Determine the [x, y] coordinate at the center of the cell enclosing the given text.  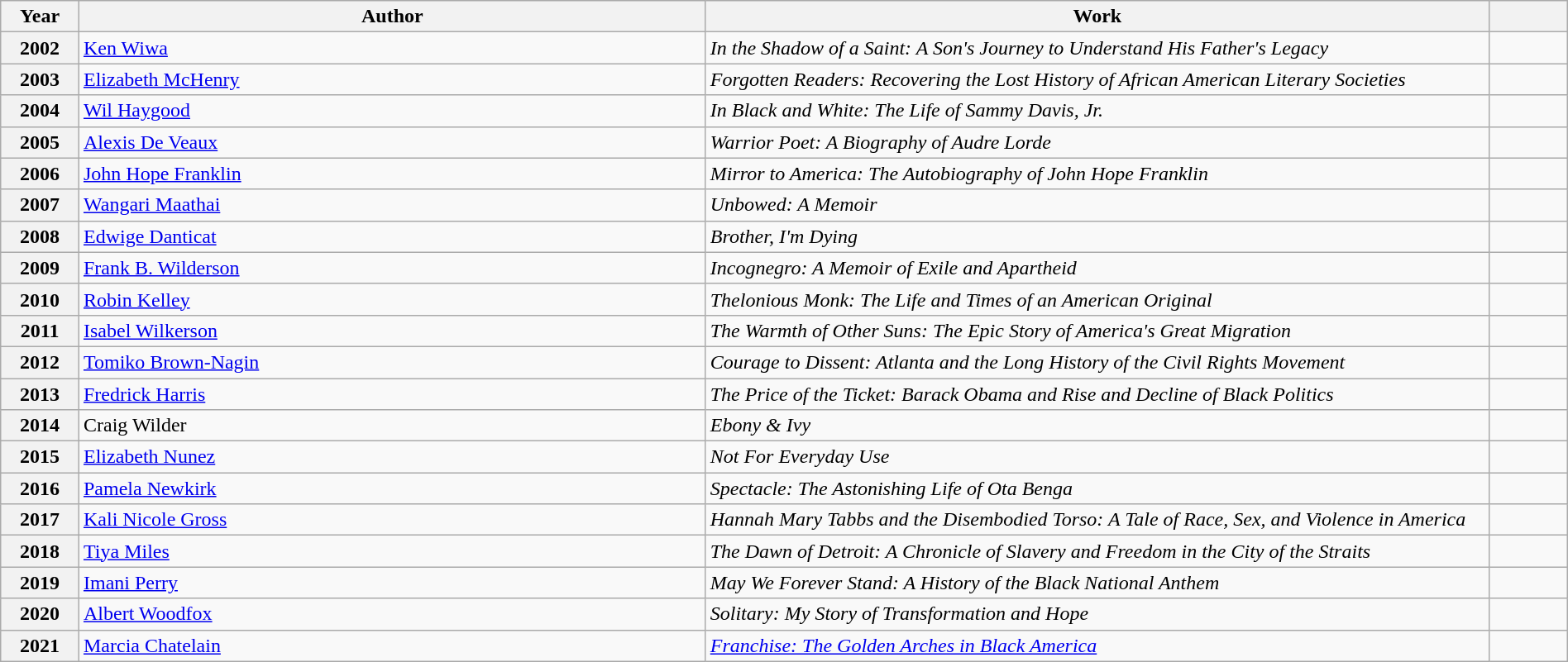
Author [392, 17]
Franchise: The Golden Arches in Black America [1097, 645]
Solitary: My Story of Transformation and Hope [1097, 614]
Wangari Maathai [392, 205]
Mirror to America: The Autobiography of John Hope Franklin [1097, 174]
2014 [40, 426]
Thelonious Monk: The Life and Times of an American Original [1097, 299]
2003 [40, 79]
Courage to Dissent: Atlanta and the Long History of the Civil Rights Movement [1097, 362]
2011 [40, 331]
2017 [40, 520]
In the Shadow of a Saint: A Son's Journey to Understand His Father's Legacy [1097, 48]
Ken Wiwa [392, 48]
Pamela Newkirk [392, 488]
Alexis De Veaux [392, 142]
Not For Everyday Use [1097, 457]
2019 [40, 583]
Unbowed: A Memoir [1097, 205]
Isabel Wilkerson [392, 331]
2016 [40, 488]
Marcia Chatelain [392, 645]
The Price of the Ticket: Barack Obama and Rise and Decline of Black Politics [1097, 394]
2010 [40, 299]
2018 [40, 551]
Hannah Mary Tabbs and the Disembodied Torso: A Tale of Race, Sex, and Violence in America [1097, 520]
2008 [40, 236]
Wil Haygood [392, 111]
Elizabeth Nunez [392, 457]
2015 [40, 457]
2002 [40, 48]
Albert Woodfox [392, 614]
2006 [40, 174]
Robin Kelley [392, 299]
Incognegro: A Memoir of Exile and Apartheid [1097, 268]
Work [1097, 17]
2021 [40, 645]
Imani Perry [392, 583]
The Warmth of Other Suns: The Epic Story of America's Great Migration [1097, 331]
2005 [40, 142]
Frank B. Wilderson [392, 268]
2004 [40, 111]
Tiya Miles [392, 551]
2007 [40, 205]
Elizabeth McHenry [392, 79]
Spectacle: The Astonishing Life of Ota Benga [1097, 488]
In Black and White: The Life of Sammy Davis, Jr. [1097, 111]
Brother, I'm Dying [1097, 236]
2009 [40, 268]
2013 [40, 394]
Ebony & Ivy [1097, 426]
Year [40, 17]
Kali Nicole Gross [392, 520]
Fredrick Harris [392, 394]
Forgotten Readers: Recovering the Lost History of African American Literary Societies [1097, 79]
2020 [40, 614]
Warrior Poet: A Biography of Audre Lorde [1097, 142]
Edwige Danticat [392, 236]
John Hope Franklin [392, 174]
2012 [40, 362]
May We Forever Stand: A History of the Black National Anthem [1097, 583]
The Dawn of Detroit: A Chronicle of Slavery and Freedom in the City of the Straits [1097, 551]
Tomiko Brown-Nagin [392, 362]
Craig Wilder [392, 426]
